Provide the (X, Y) coordinate of the cell's center where the given text is located.  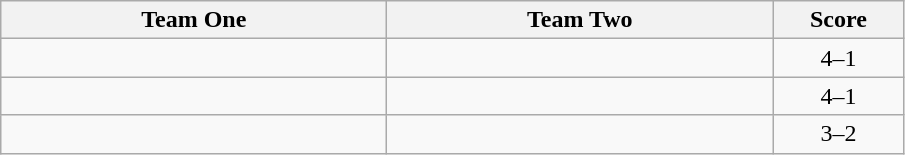
Score (838, 20)
3–2 (838, 134)
Team One (194, 20)
Team Two (580, 20)
